Search for the cell housing the specified text and yield its (X, Y) center coordinate. 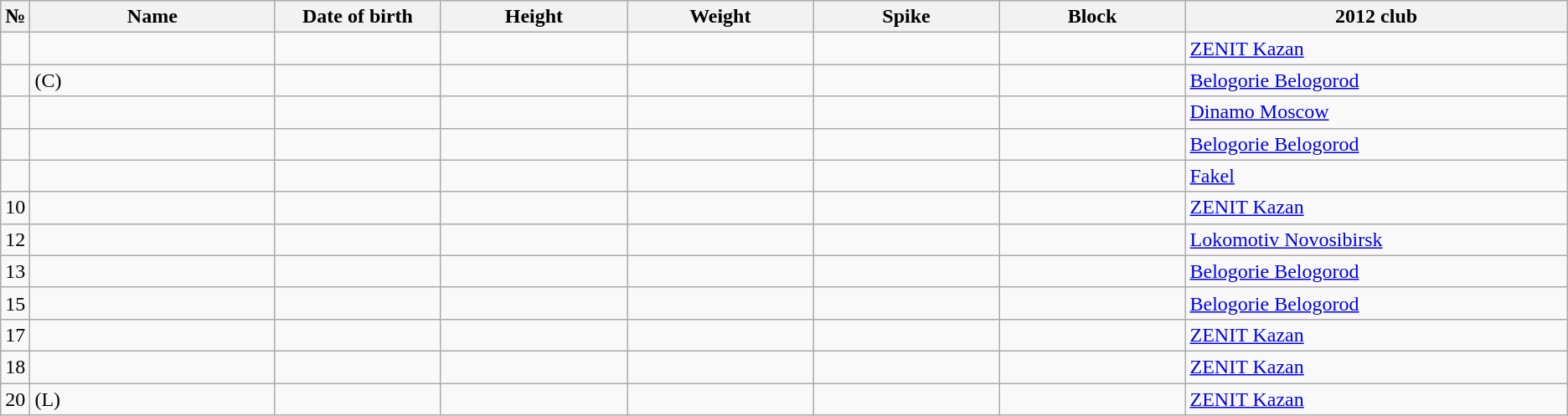
18 (15, 367)
Block (1092, 17)
(L) (152, 399)
(C) (152, 80)
Spike (906, 17)
10 (15, 208)
Lokomotiv Novosibirsk (1376, 239)
№ (15, 17)
Height (534, 17)
Date of birth (358, 17)
2012 club (1376, 17)
Weight (720, 17)
Name (152, 17)
12 (15, 239)
Dinamo Moscow (1376, 112)
15 (15, 303)
20 (15, 399)
Fakel (1376, 176)
17 (15, 335)
13 (15, 271)
